From the cell containing the given text, extract its center point as (X, Y) coordinate. 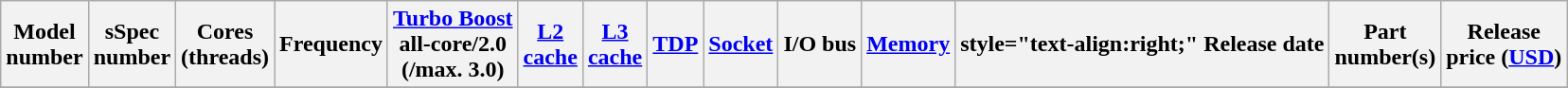
Cores(threads) (225, 44)
Modelnumber (45, 44)
I/O bus (820, 44)
Socket (740, 44)
TDP (676, 44)
Partnumber(s) (1385, 44)
Memory (909, 44)
style="text-align:right;" Release date (1142, 44)
Turbo Boostall-core/2.0(/max. 3.0) (453, 44)
L3cache (615, 44)
L2cache (550, 44)
sSpecnumber (132, 44)
Frequency (331, 44)
Releaseprice (USD) (1504, 44)
